Return the [x, y] coordinate for the center point of the cell that contains the specified text.  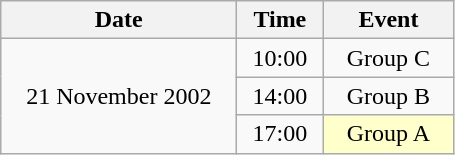
Group B [388, 96]
Group C [388, 58]
Group A [388, 134]
Time [280, 20]
10:00 [280, 58]
Event [388, 20]
17:00 [280, 134]
21 November 2002 [119, 96]
14:00 [280, 96]
Date [119, 20]
